From the cell containing the given text, extract its center point as [X, Y] coordinate. 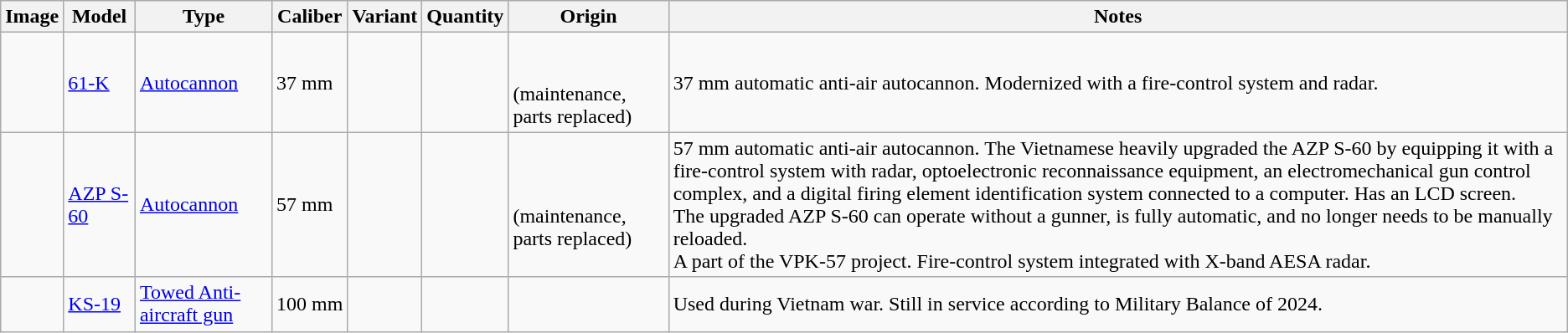
Model [100, 17]
Towed Anti-aircraft gun [203, 305]
61-K [100, 82]
Quantity [466, 17]
KS-19 [100, 305]
Caliber [310, 17]
AZP S-60 [100, 204]
Origin [588, 17]
Type [203, 17]
Image [32, 17]
Notes [1117, 17]
37 mm automatic anti-air autocannon. Modernized with a fire-control system and radar. [1117, 82]
57 mm [310, 204]
37 mm [310, 82]
Used during Vietnam war. Still in service according to Military Balance of 2024. [1117, 305]
Variant [385, 17]
100 mm [310, 305]
